Return (X, Y) of the center of cell containing provided text 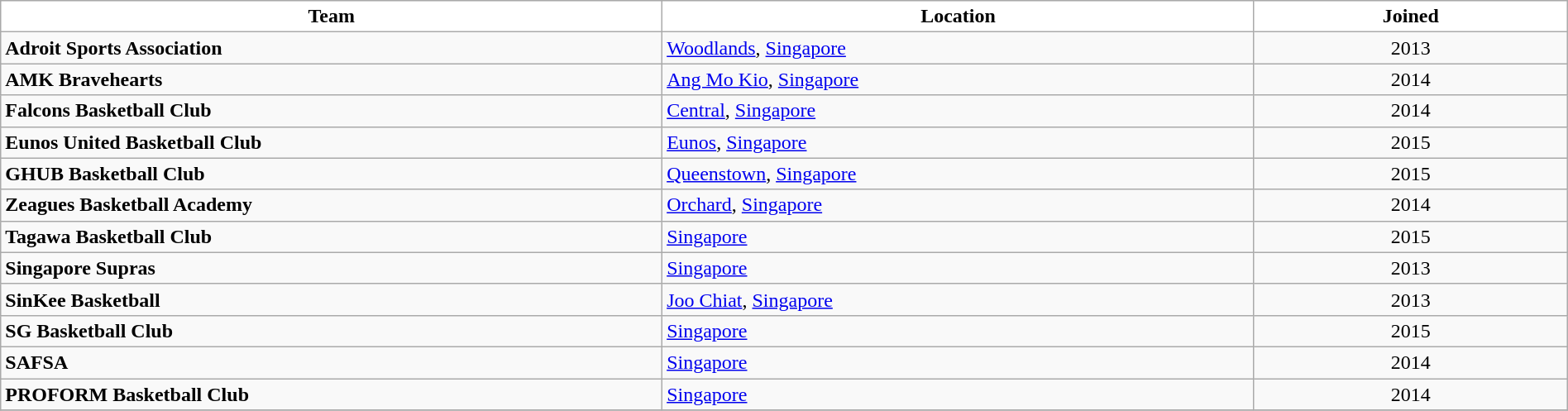
AMK Bravehearts (332, 79)
Orchard, Singapore (958, 205)
Eunos United Basketball Club (332, 142)
Joo Chiat, Singapore (958, 299)
PROFORM Basketball Club (332, 394)
Joined (1411, 17)
Tagawa Basketball Club (332, 237)
Queenstown, Singapore (958, 174)
Ang Mo Kio, Singapore (958, 79)
Central, Singapore (958, 111)
Location (958, 17)
Woodlands, Singapore (958, 48)
SinKee Basketball (332, 299)
Eunos, Singapore (958, 142)
Zeagues Basketball Academy (332, 205)
Team (332, 17)
SAFSA (332, 362)
SG Basketball Club (332, 331)
Falcons Basketball Club (332, 111)
Adroit Sports Association (332, 48)
Singapore Supras (332, 268)
GHUB Basketball Club (332, 174)
